Return the [x, y] coordinate for the center point of the cell that contains the specified text.  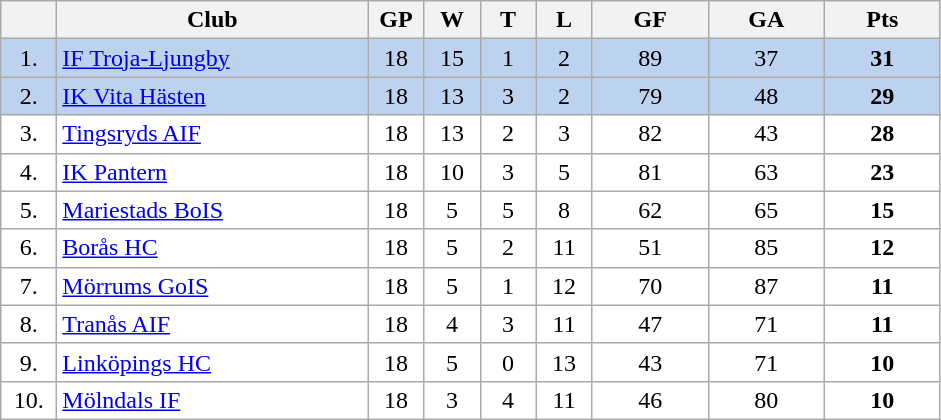
29 [882, 96]
87 [766, 286]
0 [508, 362]
37 [766, 58]
4. [29, 172]
Mölndals IF [212, 400]
70 [650, 286]
IK Vita Hästen [212, 96]
46 [650, 400]
51 [650, 248]
W [452, 20]
81 [650, 172]
80 [766, 400]
7. [29, 286]
47 [650, 324]
Mariestads BoIS [212, 210]
Tingsryds AIF [212, 134]
Linköpings HC [212, 362]
62 [650, 210]
48 [766, 96]
T [508, 20]
Pts [882, 20]
9. [29, 362]
1. [29, 58]
8. [29, 324]
IF Troja-Ljungby [212, 58]
79 [650, 96]
2. [29, 96]
L [564, 20]
8 [564, 210]
Club [212, 20]
28 [882, 134]
Borås HC [212, 248]
85 [766, 248]
10. [29, 400]
Mörrums GoIS [212, 286]
31 [882, 58]
GA [766, 20]
65 [766, 210]
89 [650, 58]
IK Pantern [212, 172]
GF [650, 20]
6. [29, 248]
GP [396, 20]
3. [29, 134]
23 [882, 172]
5. [29, 210]
82 [650, 134]
63 [766, 172]
Tranås AIF [212, 324]
